For the text-containing cell, return its midpoint in [X, Y] coordinate format. 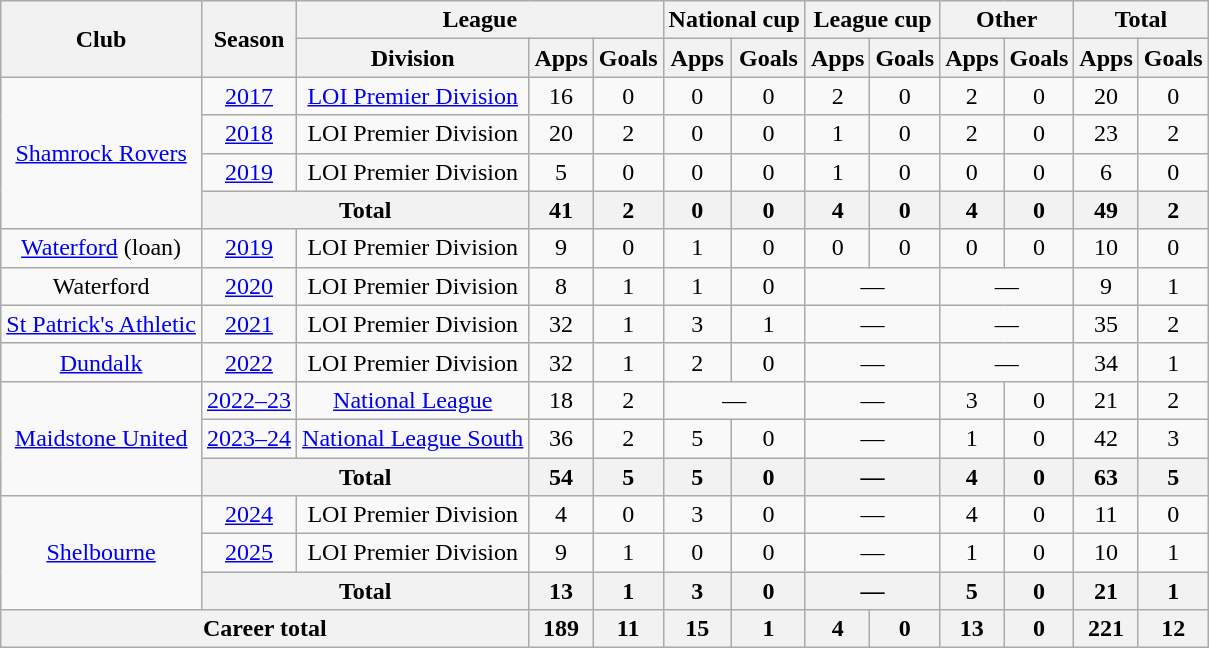
National League South [413, 438]
2020 [248, 286]
Other [1007, 20]
Club [102, 39]
34 [1106, 362]
2022–23 [248, 400]
12 [1173, 629]
2018 [248, 134]
6 [1106, 172]
2025 [248, 553]
Shelbourne [102, 553]
2017 [248, 96]
63 [1106, 477]
2021 [248, 324]
St Patrick's Athletic [102, 324]
Waterford (loan) [102, 248]
35 [1106, 324]
15 [697, 629]
Maidstone United [102, 438]
18 [561, 400]
8 [561, 286]
League cup [872, 20]
36 [561, 438]
189 [561, 629]
23 [1106, 134]
41 [561, 210]
Waterford [102, 286]
49 [1106, 210]
2023–24 [248, 438]
2022 [248, 362]
Shamrock Rovers [102, 153]
Season [248, 39]
Career total [265, 629]
League [480, 20]
National League [413, 400]
42 [1106, 438]
2024 [248, 515]
221 [1106, 629]
16 [561, 96]
Dundalk [102, 362]
54 [561, 477]
Division [413, 58]
National cup [734, 20]
